Extract the (x, y) coordinate from the center of the cell holding the provided text.  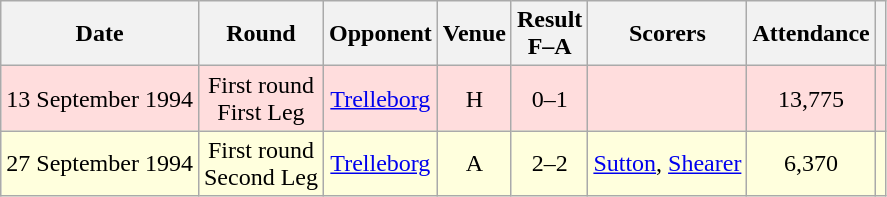
6,370 (811, 164)
13,775 (811, 98)
2–2 (549, 164)
A (474, 164)
First roundSecond Leg (260, 164)
Venue (474, 34)
Round (260, 34)
First roundFirst Leg (260, 98)
Opponent (380, 34)
Sutton, Shearer (668, 164)
Date (100, 34)
0–1 (549, 98)
27 September 1994 (100, 164)
ResultF–A (549, 34)
H (474, 98)
Scorers (668, 34)
13 September 1994 (100, 98)
Attendance (811, 34)
